Locate the cell with the specified text and output its (X, Y) center coordinate. 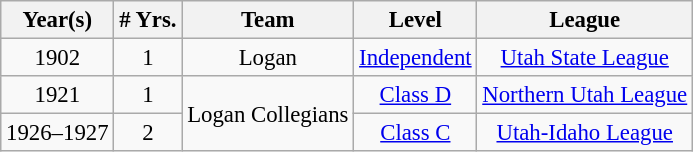
2 (148, 133)
Northern Utah League (585, 95)
Year(s) (58, 20)
League (585, 20)
Logan Collegians (268, 114)
# Yrs. (148, 20)
1926–1927 (58, 133)
Utah State League (585, 58)
Independent (416, 58)
Class C (416, 133)
Team (268, 20)
Logan (268, 58)
Level (416, 20)
Class D (416, 95)
1902 (58, 58)
1921 (58, 95)
Utah-Idaho League (585, 133)
